Find where the given text appears and provide that cell's center as [x, y] coordinate. 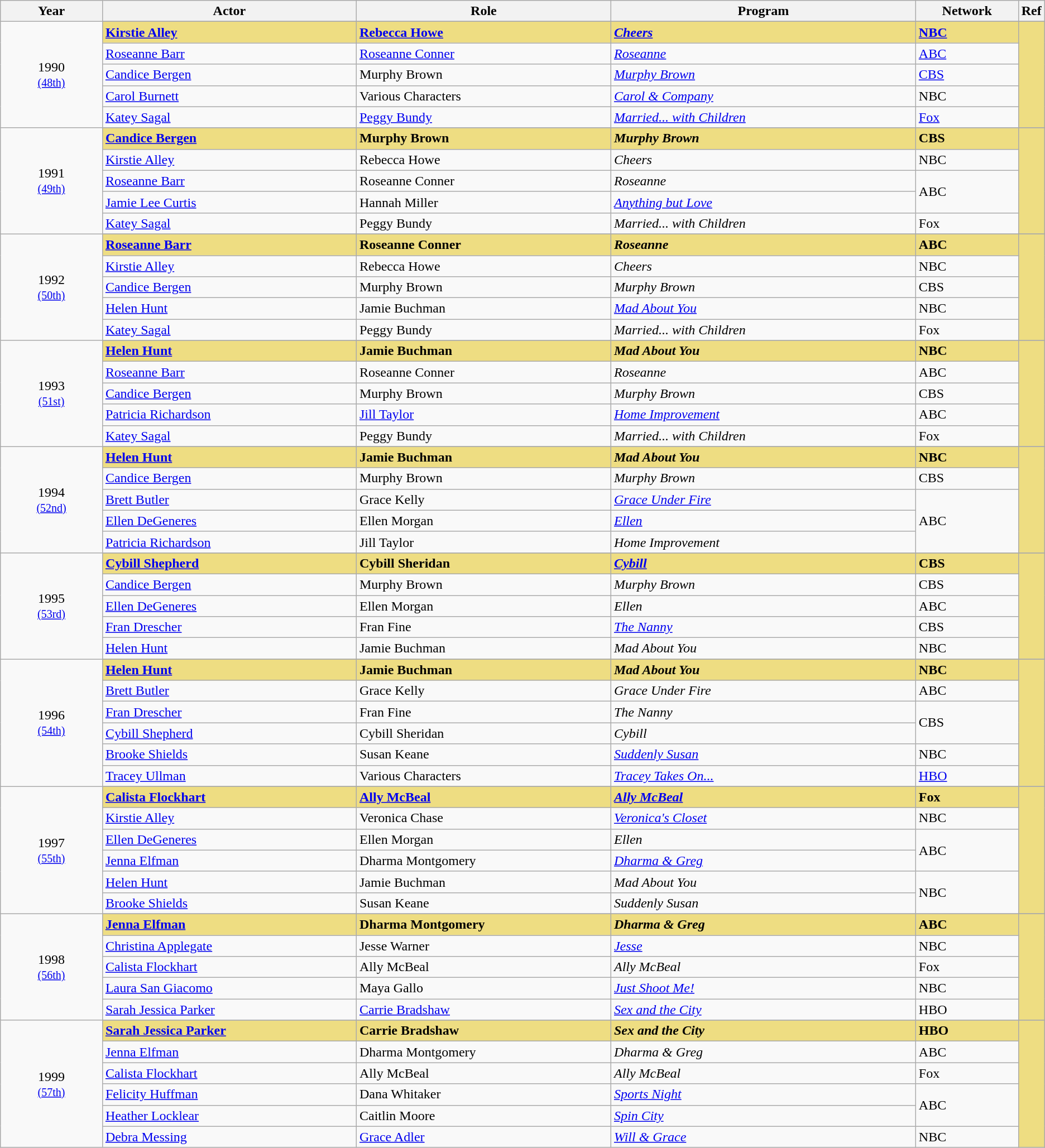
1999 (57th) [51, 1084]
Will & Grace [763, 1137]
Tracey Takes On... [763, 776]
Carol & Company [763, 96]
1997 (55th) [51, 850]
Grace Adler [483, 1137]
1995 (53rd) [51, 606]
Veronica's Closet [763, 818]
Dana Whitaker [483, 1094]
Carol Burnett [229, 96]
Heather Locklear [229, 1116]
Christina Applegate [229, 946]
Jesse Warner [483, 946]
Spin City [763, 1116]
Felicity Huffman [229, 1094]
Tracey Ullman [229, 776]
1991 (49th) [51, 181]
Debra Messing [229, 1137]
1993 (51st) [51, 393]
Network [967, 11]
Veronica Chase [483, 818]
Actor [229, 11]
Maya Gallo [483, 988]
Just Shoot Me! [763, 988]
1992 (50th) [51, 287]
1994 (52nd) [51, 499]
Program [763, 11]
Hannah Miller [483, 202]
Jesse [763, 946]
Sports Night [763, 1094]
Year [51, 11]
1998 (56th) [51, 967]
1990 (48th) [51, 75]
Role [483, 11]
Caitlin Moore [483, 1116]
Ref [1032, 11]
1996 (54th) [51, 723]
Anything but Love [763, 202]
Jamie Lee Curtis [229, 202]
Laura San Giacomo [229, 988]
